Extract the [X, Y] coordinate from the center of the cell holding the provided text.  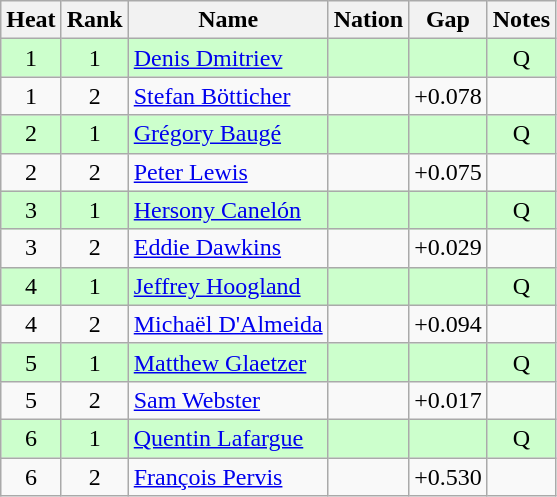
Gap [448, 20]
+0.078 [448, 96]
Rank [94, 20]
Stefan Bötticher [228, 96]
Eddie Dawkins [228, 248]
Hersony Canelón [228, 210]
Nation [368, 20]
Name [228, 20]
Matthew Glaetzer [228, 362]
Jeffrey Hoogland [228, 286]
+0.017 [448, 400]
Peter Lewis [228, 172]
Michaël D'Almeida [228, 324]
Sam Webster [228, 400]
François Pervis [228, 477]
+0.530 [448, 477]
Notes [521, 20]
+0.075 [448, 172]
+0.029 [448, 248]
Heat [31, 20]
+0.094 [448, 324]
Denis Dmitriev [228, 58]
Grégory Baugé [228, 134]
Quentin Lafargue [228, 438]
